Provide the [X, Y] coordinate of the cell's center where the given text is located.  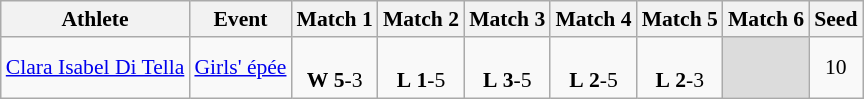
L 1-5 [421, 68]
Girls' épée [240, 68]
Athlete [96, 19]
Match 3 [507, 19]
Match 2 [421, 19]
Event [240, 19]
L 2-3 [680, 68]
Match 4 [593, 19]
Match 1 [335, 19]
L 2-5 [593, 68]
Clara Isabel Di Tella [96, 68]
Match 5 [680, 19]
W 5-3 [335, 68]
L 3-5 [507, 68]
Seed [836, 19]
10 [836, 68]
Match 6 [766, 19]
